From the cell containing the given text, extract its center point as (x, y) coordinate. 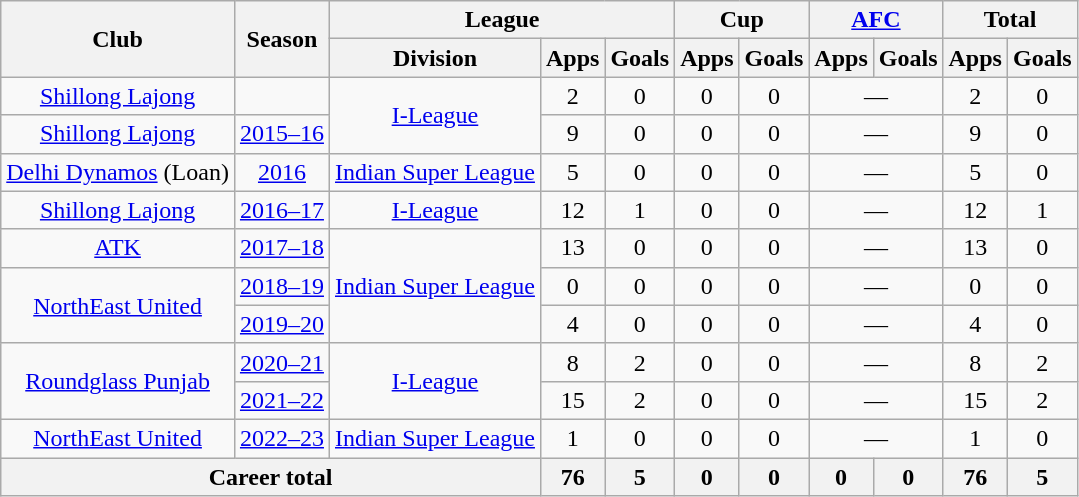
Career total (271, 477)
2016 (282, 172)
2021–22 (282, 400)
Roundglass Punjab (118, 381)
2015–16 (282, 134)
Season (282, 39)
Club (118, 39)
Division (434, 58)
2017–18 (282, 248)
Cup (742, 20)
ATK (118, 248)
2018–19 (282, 286)
Total (1010, 20)
2016–17 (282, 210)
AFC (876, 20)
2020–21 (282, 362)
League (502, 20)
2019–20 (282, 324)
2022–23 (282, 438)
Delhi Dynamos (Loan) (118, 172)
